Detect which cell encompasses the target text, then output its [x, y] center coordinate. 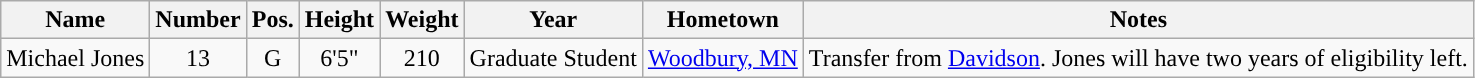
Graduate Student [553, 58]
Hometown [722, 20]
13 [198, 58]
G [272, 58]
Weight [422, 20]
Year [553, 20]
210 [422, 58]
Height [339, 20]
6'5" [339, 58]
Woodbury, MN [722, 58]
Notes [1138, 20]
Name [76, 20]
Number [198, 20]
Pos. [272, 20]
Michael Jones [76, 58]
Transfer from Davidson. Jones will have two years of eligibility left. [1138, 58]
